From the cell containing the given text, extract its center point as (X, Y) coordinate. 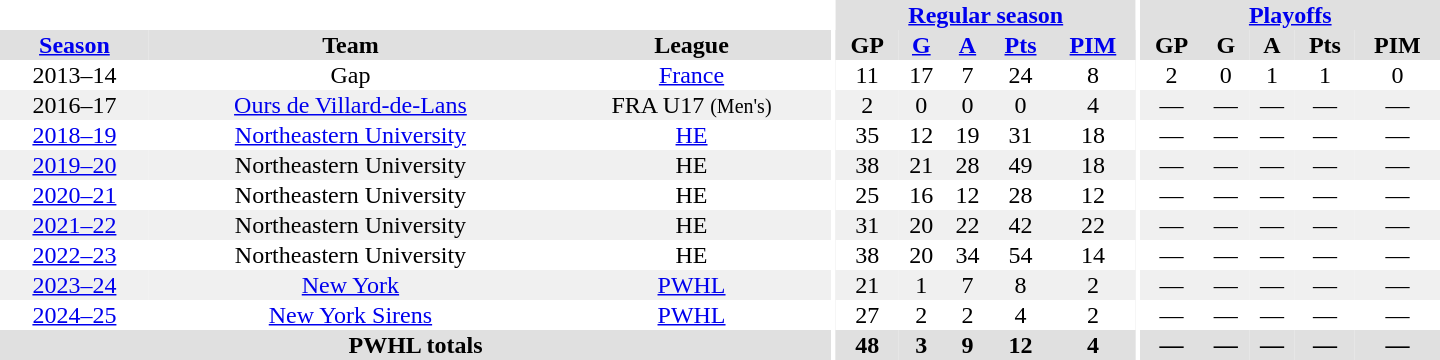
11 (867, 75)
2016–17 (74, 105)
New York Sirens (350, 315)
2019–20 (74, 165)
42 (1021, 225)
17 (921, 75)
Season (74, 45)
Ours de Villard-de-Lans (350, 105)
48 (867, 345)
27 (867, 315)
3 (921, 345)
New York (350, 285)
2021–22 (74, 225)
2024–25 (74, 315)
2020–21 (74, 195)
2023–24 (74, 285)
2013–14 (74, 75)
Regular season (986, 15)
49 (1021, 165)
34 (967, 255)
League (692, 45)
PWHL totals (416, 345)
24 (1021, 75)
54 (1021, 255)
Team (350, 45)
25 (867, 195)
14 (1092, 255)
2018–19 (74, 135)
Gap (350, 75)
19 (967, 135)
France (692, 75)
16 (921, 195)
FRA U17 (Men's) (692, 105)
2022–23 (74, 255)
9 (967, 345)
Playoffs (1290, 15)
35 (867, 135)
